Pinpoint the cell where the given text exists, returning its (X, Y) midpoint coordinate. 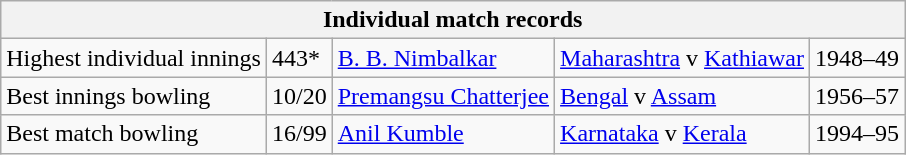
1956–57 (858, 96)
1948–49 (858, 58)
Best innings bowling (134, 96)
Premangsu Chatterjee (443, 96)
Individual match records (453, 20)
1994–95 (858, 134)
Maharashtra v Kathiawar (682, 58)
Bengal v Assam (682, 96)
Best match bowling (134, 134)
10/20 (299, 96)
16/99 (299, 134)
Anil Kumble (443, 134)
443* (299, 58)
Karnataka v Kerala (682, 134)
B. B. Nimbalkar (443, 58)
Highest individual innings (134, 58)
